From the cell containing the given text, extract its center point as (X, Y) coordinate. 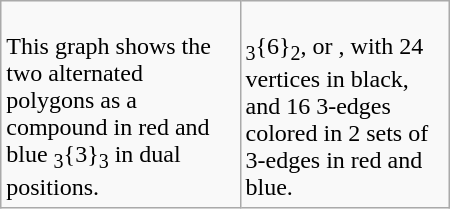
This graph shows the two alternated polygons as a compound in red and blue 3{3}3 in dual positions. (120, 104)
3{6}2, or , with 24 vertices in black, and 16 3-edges colored in 2 sets of 3-edges in red and blue. (344, 104)
